Return (X, Y) of the center of cell containing provided text 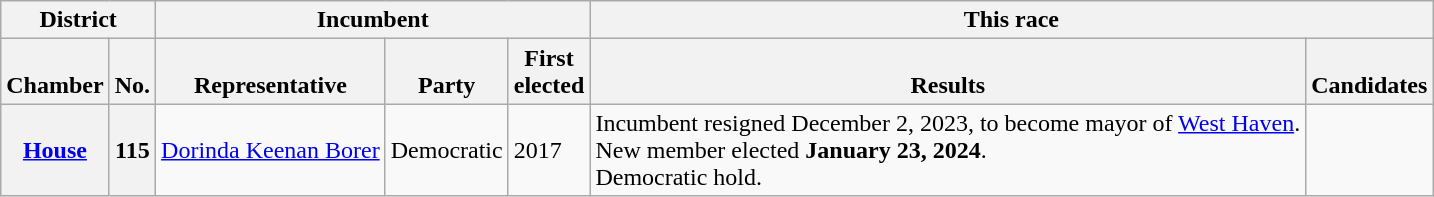
Incumbent (373, 20)
Candidates (1370, 72)
This race (1012, 20)
Dorinda Keenan Borer (271, 150)
District (78, 20)
115 (132, 150)
Chamber (55, 72)
Results (948, 72)
Firstelected (549, 72)
No. (132, 72)
House (55, 150)
2017 (549, 150)
Incumbent resigned December 2, 2023, to become mayor of West Haven.New member elected January 23, 2024.Democratic hold. (948, 150)
Representative (271, 72)
Democratic (446, 150)
Party (446, 72)
